Identify which cell holds the provided text, then report its (x, y) central coordinate. 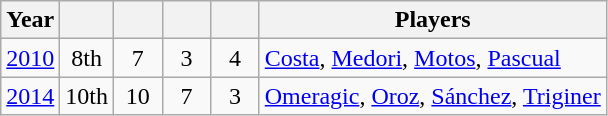
4 (236, 58)
8th (87, 58)
Omeragic, Oroz, Sánchez, Triginer (432, 96)
10 (138, 96)
2014 (30, 96)
10th (87, 96)
Costa, Medori, Motos, Pascual (432, 58)
Year (30, 20)
Players (432, 20)
2010 (30, 58)
